Locate the cell with the specified text and output its (x, y) center coordinate. 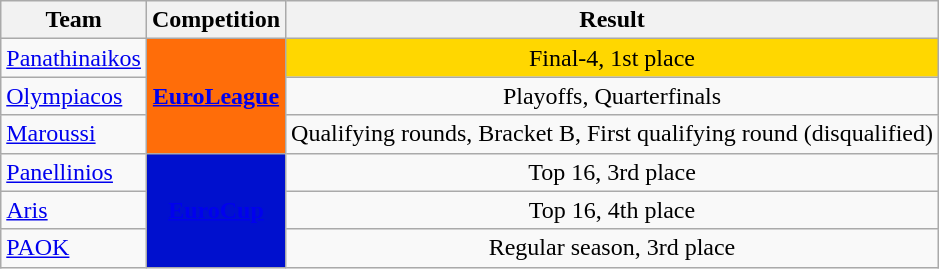
Team (74, 20)
Regular season, 3rd place (612, 248)
Result (612, 20)
Panellinios (74, 172)
Maroussi (74, 134)
Aris (74, 210)
Top 16, 3rd place (612, 172)
Final-4, 1st place (612, 58)
PAOK (74, 248)
Panathinaikos (74, 58)
Top 16, 4th place (612, 210)
EuroLeague (216, 96)
EuroCup (216, 210)
Playoffs, Quarterfinals (612, 96)
Qualifying rounds, Bracket B, First qualifying round (disqualified) (612, 134)
Olympiacos (74, 96)
Competition (216, 20)
